Pinpoint the cell where the given text exists, returning its (x, y) midpoint coordinate. 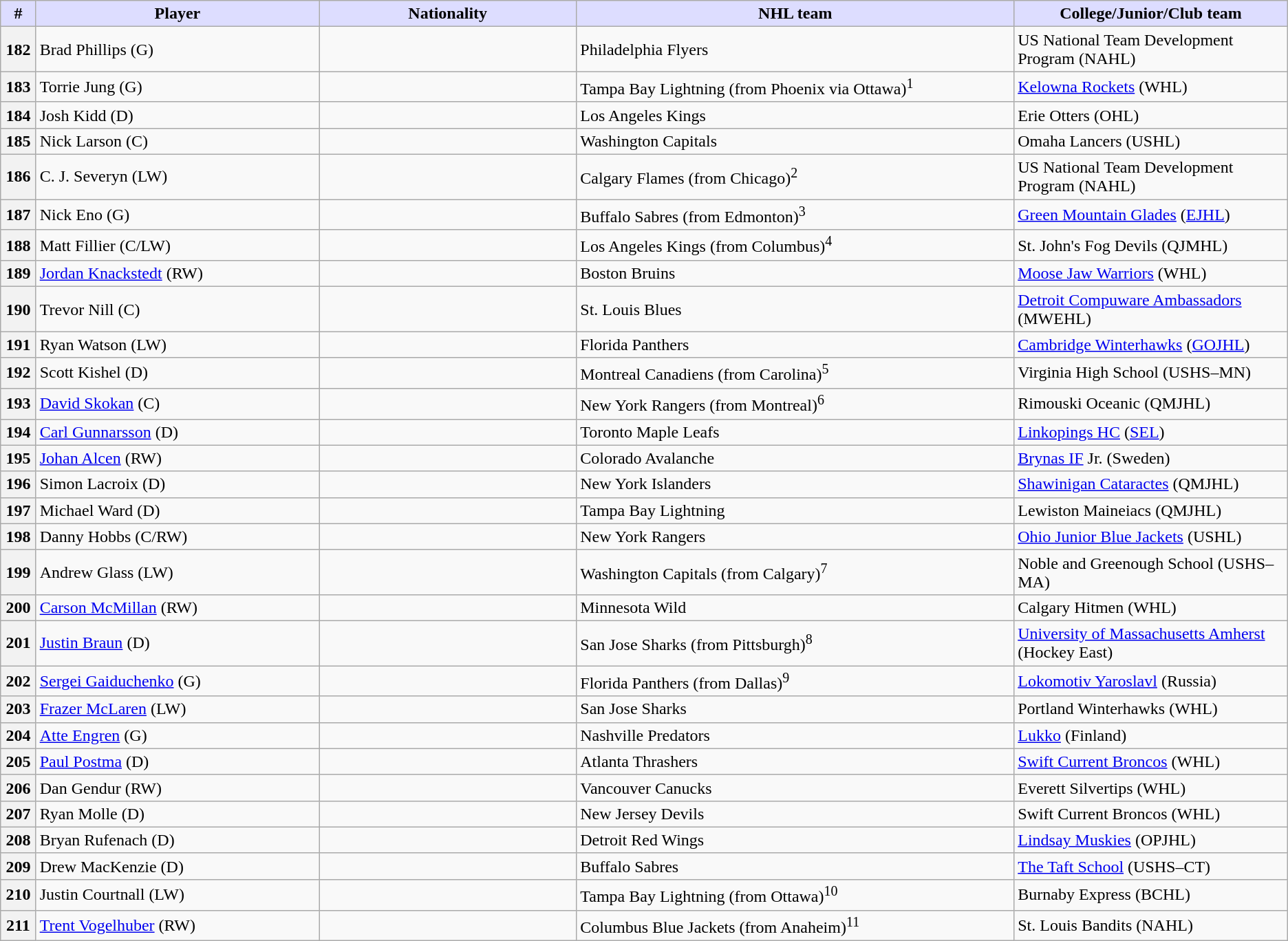
Minnesota Wild (795, 607)
Tampa Bay Lightning (from Phoenix via Ottawa)1 (795, 87)
Columbus Blue Jackets (from Anaheim)11 (795, 926)
Andrew Glass (LW) (178, 572)
Cambridge Winterhawks (GOJHL) (1151, 345)
Matt Fillier (C/LW) (178, 245)
Trevor Nill (C) (178, 310)
201 (18, 642)
205 (18, 761)
Paul Postma (D) (178, 761)
200 (18, 607)
Player (178, 14)
Virginia High School (USHS–MN) (1151, 373)
189 (18, 274)
182 (18, 50)
Calgary Flames (from Chicago)2 (795, 177)
Torrie Jung (G) (178, 87)
Florida Panthers (from Dallas)9 (795, 681)
196 (18, 484)
193 (18, 403)
Carl Gunnarsson (D) (178, 432)
211 (18, 926)
Buffalo Sabres (from Edmonton)3 (795, 215)
St. Louis Blues (795, 310)
San Jose Sharks (795, 709)
Josh Kidd (D) (178, 115)
Linkopings HC (SEL) (1151, 432)
209 (18, 866)
Trent Vogelhuber (RW) (178, 926)
Danny Hobbs (C/RW) (178, 537)
New York Islanders (795, 484)
Boston Bruins (795, 274)
Toronto Maple Leafs (795, 432)
Shawinigan Cataractes (QMJHL) (1151, 484)
Colorado Avalanche (795, 458)
Portland Winterhawks (WHL) (1151, 709)
186 (18, 177)
183 (18, 87)
Simon Lacroix (D) (178, 484)
Brynas IF Jr. (Sweden) (1151, 458)
Burnaby Express (BCHL) (1151, 896)
Atte Engren (G) (178, 735)
Tampa Bay Lightning (from Ottawa)10 (795, 896)
199 (18, 572)
Drew MacKenzie (D) (178, 866)
St. Louis Bandits (NAHL) (1151, 926)
Brad Phillips (G) (178, 50)
David Skokan (C) (178, 403)
Florida Panthers (795, 345)
Moose Jaw Warriors (WHL) (1151, 274)
191 (18, 345)
Lindsay Muskies (OPJHL) (1151, 840)
Nick Larson (C) (178, 141)
Green Mountain Glades (EJHL) (1151, 215)
Nashville Predators (795, 735)
198 (18, 537)
197 (18, 510)
210 (18, 896)
Kelowna Rockets (WHL) (1151, 87)
208 (18, 840)
Ohio Junior Blue Jackets (USHL) (1151, 537)
Dan Gendur (RW) (178, 788)
207 (18, 814)
Lewiston Maineiacs (QMJHL) (1151, 510)
Erie Otters (OHL) (1151, 115)
Lokomotiv Yaroslavl (Russia) (1151, 681)
# (18, 14)
190 (18, 310)
Frazer McLaren (LW) (178, 709)
Washington Capitals (795, 141)
Vancouver Canucks (795, 788)
Sergei Gaiduchenko (G) (178, 681)
College/Junior/Club team (1151, 14)
University of Massachusetts Amherst (Hockey East) (1151, 642)
195 (18, 458)
Lukko (Finland) (1151, 735)
Justin Braun (D) (178, 642)
Jordan Knackstedt (RW) (178, 274)
Calgary Hitmen (WHL) (1151, 607)
New Jersey Devils (795, 814)
Ryan Watson (LW) (178, 345)
The Taft School (USHS–CT) (1151, 866)
187 (18, 215)
Bryan Rufenach (D) (178, 840)
203 (18, 709)
194 (18, 432)
Scott Kishel (D) (178, 373)
Detroit Red Wings (795, 840)
Michael Ward (D) (178, 510)
188 (18, 245)
C. J. Severyn (LW) (178, 177)
St. John's Fog Devils (QJMHL) (1151, 245)
New York Rangers (from Montreal)6 (795, 403)
San Jose Sharks (from Pittsburgh)8 (795, 642)
Justin Courtnall (LW) (178, 896)
Detroit Compuware Ambassadors (MWEHL) (1151, 310)
Ryan Molle (D) (178, 814)
185 (18, 141)
Atlanta Thrashers (795, 761)
Philadelphia Flyers (795, 50)
Washington Capitals (from Calgary)7 (795, 572)
206 (18, 788)
New York Rangers (795, 537)
202 (18, 681)
Omaha Lancers (USHL) (1151, 141)
Buffalo Sabres (795, 866)
Carson McMillan (RW) (178, 607)
Nick Eno (G) (178, 215)
192 (18, 373)
Montreal Canadiens (from Carolina)5 (795, 373)
Los Angeles Kings (from Columbus)4 (795, 245)
Tampa Bay Lightning (795, 510)
Noble and Greenough School (USHS–MA) (1151, 572)
Everett Silvertips (WHL) (1151, 788)
184 (18, 115)
Rimouski Oceanic (QMJHL) (1151, 403)
Los Angeles Kings (795, 115)
Johan Alcen (RW) (178, 458)
Nationality (448, 14)
204 (18, 735)
NHL team (795, 14)
